Return (x, y) of the center of cell containing provided text 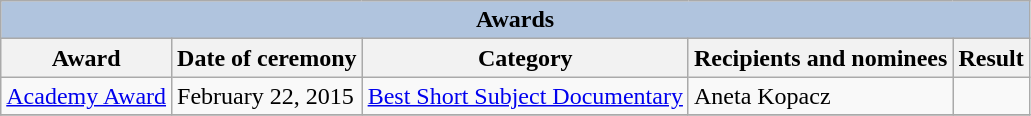
Academy Award (86, 96)
Date of ceremony (268, 58)
Result (991, 58)
Category (525, 58)
Awards (516, 20)
Aneta Kopacz (820, 96)
February 22, 2015 (268, 96)
Best Short Subject Documentary (525, 96)
Award (86, 58)
Recipients and nominees (820, 58)
